Search for the cell housing the specified text and yield its [x, y] center coordinate. 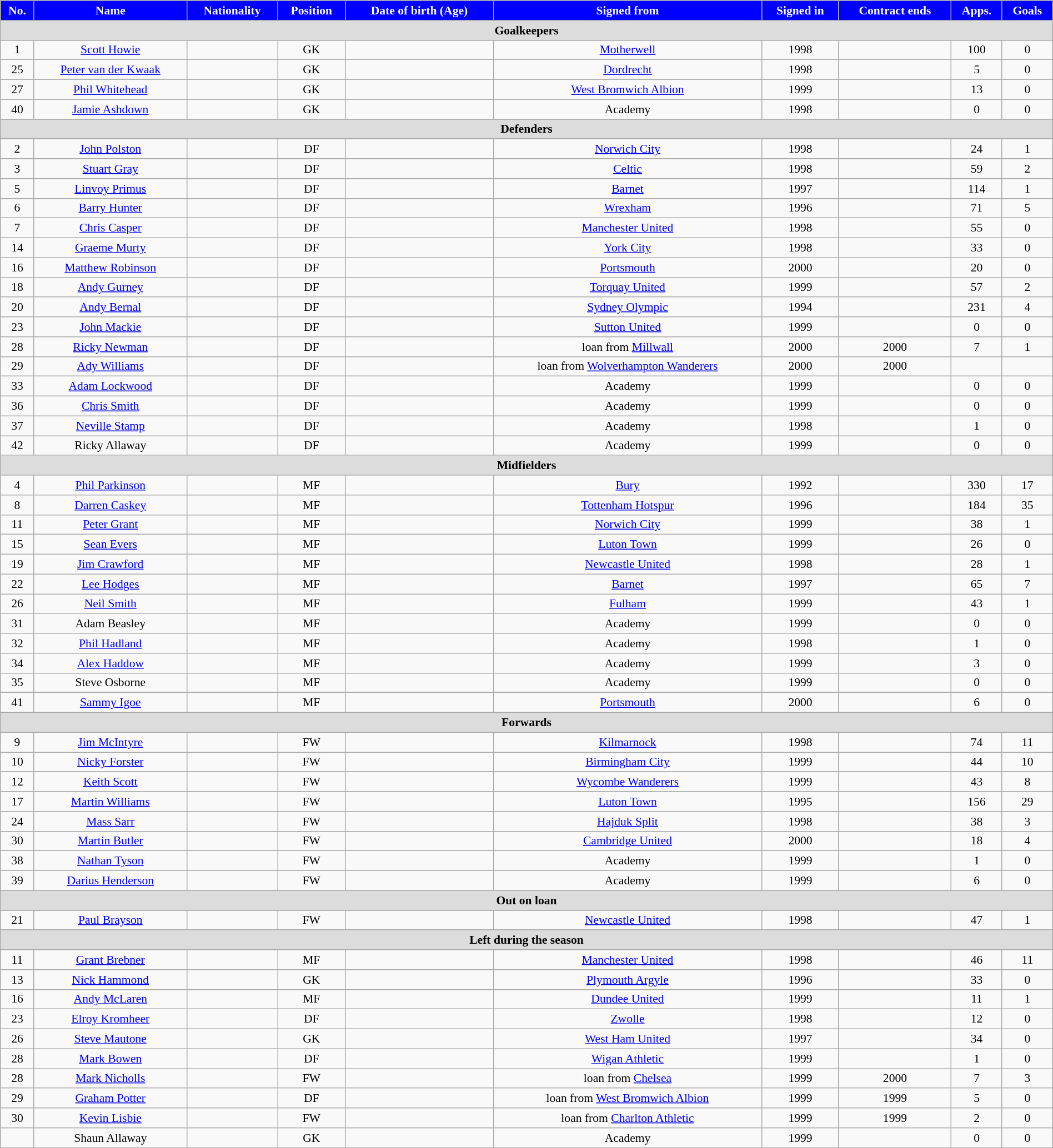
46 [977, 960]
Hajduk Split [628, 822]
Peter Grant [110, 525]
114 [977, 189]
Midfielders [526, 466]
Sutton United [628, 327]
John Mackie [110, 327]
Bury [628, 485]
Date of birth (Age) [419, 11]
14 [17, 248]
Graeme Murty [110, 248]
No. [17, 11]
Kevin Lisbie [110, 1118]
156 [977, 802]
42 [17, 446]
1995 [800, 802]
Linvoy Primus [110, 189]
Sydney Olympic [628, 308]
Steve Mautone [110, 1039]
71 [977, 208]
Wigan Athletic [628, 1059]
Andy McLaren [110, 999]
Darius Henderson [110, 881]
Nationality [232, 11]
39 [17, 881]
Celtic [628, 169]
Goals [1027, 11]
Nathan Tyson [110, 861]
Dordrecht [628, 70]
Barry Hunter [110, 208]
Signed in [800, 11]
Apps. [977, 11]
Martin Williams [110, 802]
Fulham [628, 604]
Andy Gurney [110, 288]
Forwards [526, 723]
Ricky Allaway [110, 446]
Signed from [628, 11]
Tottenham Hotspur [628, 505]
27 [17, 90]
Matthew Robinson [110, 268]
Grant Brebner [110, 960]
John Polston [110, 149]
Neil Smith [110, 604]
Shaun Allaway [110, 1138]
31 [17, 624]
Jim Crawford [110, 565]
21 [17, 920]
loan from Charlton Athletic [628, 1118]
Stuart Gray [110, 169]
Phil Hadland [110, 643]
Goalkeepers [526, 31]
22 [17, 584]
Torquay United [628, 288]
Elroy Kromheer [110, 1019]
Chris Smith [110, 406]
Kilmarnock [628, 742]
Alex Haddow [110, 663]
Birmingham City [628, 762]
Mark Nicholls [110, 1079]
15 [17, 545]
65 [977, 584]
47 [977, 920]
loan from West Bromwich Albion [628, 1099]
330 [977, 485]
Andy Bernal [110, 308]
Name [110, 11]
19 [17, 565]
1994 [800, 308]
59 [977, 169]
Zwolle [628, 1019]
Adam Beasley [110, 624]
Phil Whitehead [110, 90]
36 [17, 406]
44 [977, 762]
Nicky Forster [110, 762]
Neville Stamp [110, 426]
Jim McIntyre [110, 742]
Contract ends [895, 11]
41 [17, 703]
Graham Potter [110, 1099]
Chris Casper [110, 228]
Scott Howie [110, 50]
Ady Williams [110, 366]
Peter van der Kwaak [110, 70]
74 [977, 742]
Adam Lockwood [110, 386]
32 [17, 643]
Phil Parkinson [110, 485]
Nick Hammond [110, 980]
Mark Bowen [110, 1059]
West Bromwich Albion [628, 90]
1992 [800, 485]
loan from Chelsea [628, 1079]
55 [977, 228]
Motherwell [628, 50]
York City [628, 248]
loan from Wolverhampton Wanderers [628, 366]
Lee Hodges [110, 584]
Position [312, 11]
Keith Scott [110, 782]
Steve Osborne [110, 683]
25 [17, 70]
Sean Evers [110, 545]
Martin Butler [110, 841]
Wrexham [628, 208]
Left during the season [526, 940]
184 [977, 505]
Paul Brayson [110, 920]
Sammy Igoe [110, 703]
Wycombe Wanderers [628, 782]
9 [17, 742]
Defenders [526, 129]
Dundee United [628, 999]
loan from Millwall [628, 347]
Darren Caskey [110, 505]
Mass Sarr [110, 822]
Plymouth Argyle [628, 980]
40 [17, 109]
West Ham United [628, 1039]
100 [977, 50]
Cambridge United [628, 841]
Out on loan [526, 900]
57 [977, 288]
37 [17, 426]
Ricky Newman [110, 347]
Jamie Ashdown [110, 109]
231 [977, 308]
